Extract the [X, Y] coordinate from the center of the cell holding the provided text.  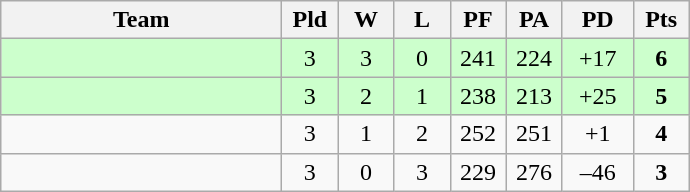
213 [534, 96]
6 [661, 58]
Pts [661, 20]
5 [661, 96]
W [366, 20]
Team [142, 20]
Pld [310, 20]
–46 [598, 172]
PD [598, 20]
238 [478, 96]
+25 [598, 96]
224 [534, 58]
+17 [598, 58]
PF [478, 20]
PA [534, 20]
252 [478, 134]
+1 [598, 134]
251 [534, 134]
4 [661, 134]
276 [534, 172]
241 [478, 58]
L [422, 20]
229 [478, 172]
